Capture the cell that displays the provided text and extract its [x, y] central coordinate. 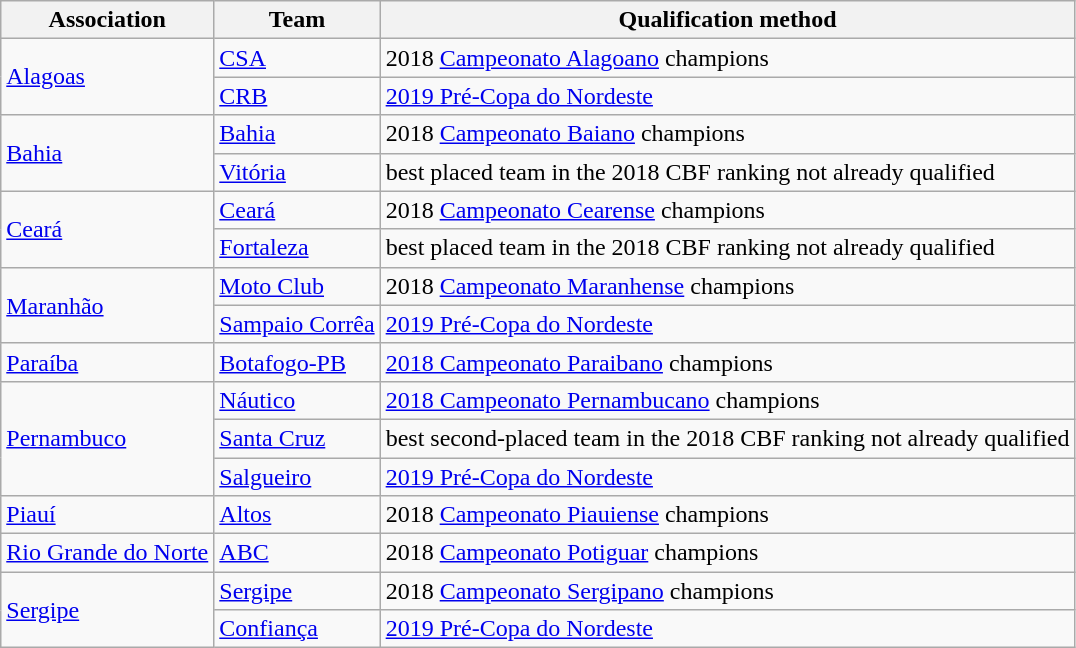
Náutico [297, 400]
best second-placed team in the 2018 CBF ranking not already qualified [728, 438]
2018 Campeonato Cearense champions [728, 210]
2018 Campeonato Sergipano champions [728, 591]
Sampaio Corrêa [297, 324]
2018 Campeonato Pernambucano champions [728, 400]
Fortaleza [297, 248]
Maranhão [108, 305]
2018 Campeonato Maranhense champions [728, 286]
2018 Campeonato Alagoano champions [728, 58]
Moto Club [297, 286]
2018 Campeonato Paraibano champions [728, 362]
Vitória [297, 172]
Salgueiro [297, 477]
2018 Campeonato Piauiense champions [728, 515]
CSA [297, 58]
Team [297, 20]
Alagoas [108, 77]
Pernambuco [108, 438]
2018 Campeonato Potiguar champions [728, 553]
Rio Grande do Norte [108, 553]
Botafogo-PB [297, 362]
Altos [297, 515]
CRB [297, 96]
Santa Cruz [297, 438]
Association [108, 20]
Qualification method [728, 20]
2018 Campeonato Baiano champions [728, 134]
Paraíba [108, 362]
ABC [297, 553]
Confiança [297, 629]
Piauí [108, 515]
